Provide the (X, Y) coordinate of the cell's center where the given text is located.  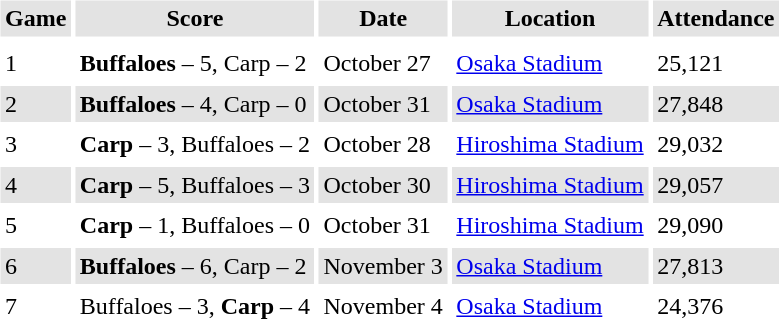
Attendance (716, 18)
Score (194, 18)
29,057 (716, 185)
Game (35, 18)
4 (35, 185)
Date (383, 18)
Location (550, 18)
Carp – 3, Buffaloes – 2 (194, 144)
6 (35, 266)
29,032 (716, 144)
1 (35, 64)
5 (35, 226)
Buffaloes – 5, Carp – 2 (194, 64)
2 (35, 104)
29,090 (716, 226)
27,848 (716, 104)
27,813 (716, 266)
Buffaloes – 6, Carp – 2 (194, 266)
Buffaloes – 4, Carp – 0 (194, 104)
October 30 (383, 185)
November 3 (383, 266)
October 28 (383, 144)
3 (35, 144)
October 27 (383, 64)
Carp – 1, Buffaloes – 0 (194, 226)
25,121 (716, 64)
Carp – 5, Buffaloes – 3 (194, 185)
